Find where the given text appears and provide that cell's center as [X, Y] coordinate. 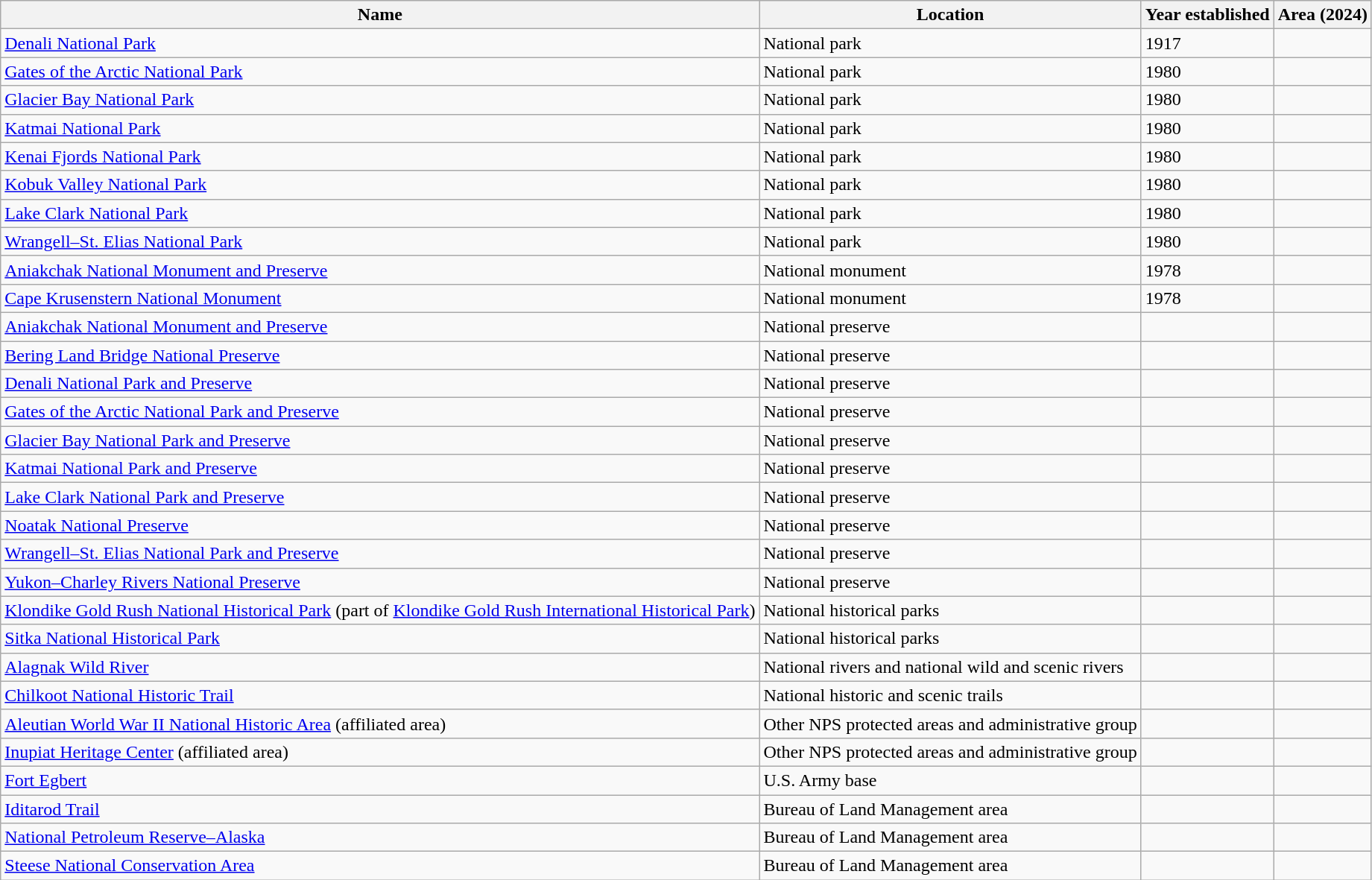
Fort Egbert [380, 780]
Kenai Fjords National Park [380, 156]
Steese National Conservation Area [380, 866]
Year established [1207, 15]
National rivers and national wild and scenic rivers [950, 667]
Wrangell–St. Elias National Park and Preserve [380, 554]
Iditarod Trail [380, 808]
Aleutian World War II National Historic Area (affiliated area) [380, 724]
Katmai National Park and Preserve [380, 469]
Gates of the Arctic National Park [380, 72]
Inupiat Heritage Center (affiliated area) [380, 752]
Area (2024) [1322, 15]
Noatak National Preserve [380, 525]
Chilkoot National Historic Trail [380, 695]
Yukon–Charley Rivers National Preserve [380, 582]
Cape Krusenstern National Monument [380, 298]
Kobuk Valley National Park [380, 185]
Bering Land Bridge National Preserve [380, 355]
Katmai National Park [380, 128]
Name [380, 15]
Alagnak Wild River [380, 667]
Lake Clark National Park and Preserve [380, 497]
Sitka National Historical Park [380, 639]
Gates of the Arctic National Park and Preserve [380, 412]
Lake Clark National Park [380, 213]
Wrangell–St. Elias National Park [380, 241]
National Petroleum Reserve–Alaska [380, 838]
1917 [1207, 43]
Glacier Bay National Park and Preserve [380, 440]
U.S. Army base [950, 780]
National historic and scenic trails [950, 695]
Denali National Park [380, 43]
Location [950, 15]
Klondike Gold Rush National Historical Park (part of Klondike Gold Rush International Historical Park) [380, 610]
Glacier Bay National Park [380, 100]
Denali National Park and Preserve [380, 384]
